Identify which cell holds the provided text, then report its [x, y] central coordinate. 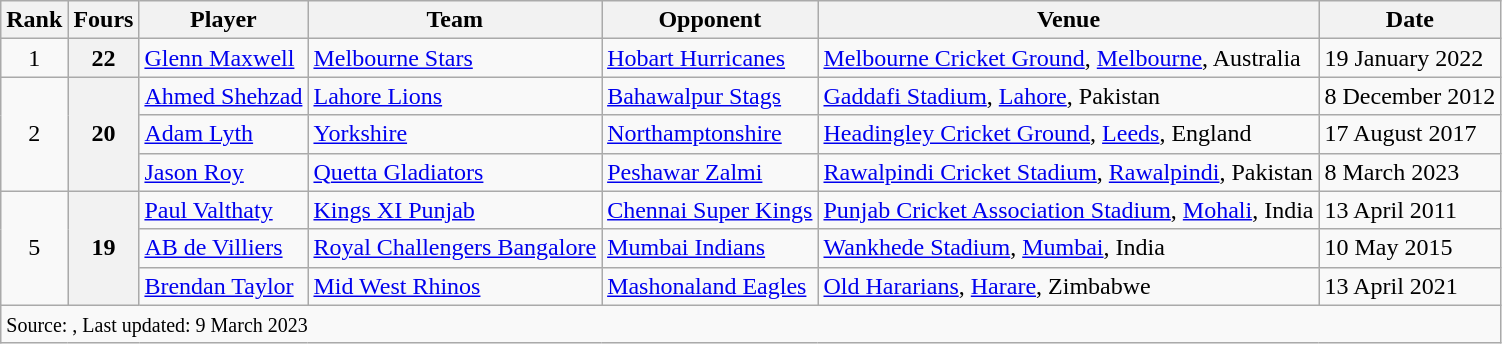
Adam Lyth [224, 134]
Mumbai Indians [710, 248]
8 December 2012 [1410, 96]
Lahore Lions [455, 96]
Paul Valthaty [224, 210]
Chennai Super Kings [710, 210]
Headingley Cricket Ground, Leeds, England [1068, 134]
Glenn Maxwell [224, 58]
13 April 2011 [1410, 210]
Date [1410, 20]
10 May 2015 [1410, 248]
Brendan Taylor [224, 286]
5 [34, 248]
Opponent [710, 20]
8 March 2023 [1410, 172]
Peshawar Zalmi [710, 172]
13 April 2021 [1410, 286]
Mashonaland Eagles [710, 286]
Ahmed Shehzad [224, 96]
Old Hararians, Harare, Zimbabwe [1068, 286]
Jason Roy [224, 172]
Yorkshire [455, 134]
Bahawalpur Stags [710, 96]
Player [224, 20]
Source: , Last updated: 9 March 2023 [751, 324]
Gaddafi Stadium, Lahore, Pakistan [1068, 96]
Quetta Gladiators [455, 172]
Melbourne Stars [455, 58]
Kings XI Punjab [455, 210]
19 January 2022 [1410, 58]
AB de Villiers [224, 248]
1 [34, 58]
Fours [104, 20]
Venue [1068, 20]
Mid West Rhinos [455, 286]
20 [104, 134]
Melbourne Cricket Ground, Melbourne, Australia [1068, 58]
17 August 2017 [1410, 134]
Rank [34, 20]
19 [104, 248]
Royal Challengers Bangalore [455, 248]
22 [104, 58]
2 [34, 134]
Hobart Hurricanes [710, 58]
Wankhede Stadium, Mumbai, India [1068, 248]
Rawalpindi Cricket Stadium, Rawalpindi, Pakistan [1068, 172]
Punjab Cricket Association Stadium, Mohali, India [1068, 210]
Northamptonshire [710, 134]
Team [455, 20]
